Extract the [x, y] coordinate from the center of the cell holding the provided text.  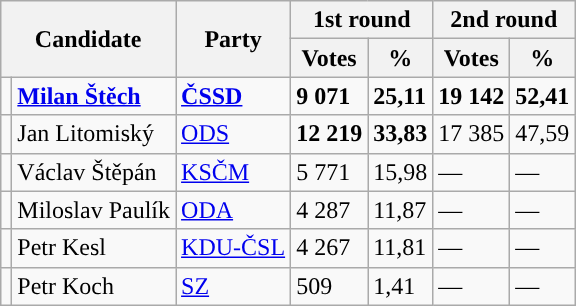
17 385 [472, 134]
47,59 [542, 134]
ODA [234, 210]
33,83 [400, 134]
ČSSD [234, 96]
Party [234, 39]
SZ [234, 286]
Václav Štěpán [94, 172]
KDU-ČSL [234, 248]
Jan Litomiský [94, 134]
Petr Kesl [94, 248]
5 771 [330, 172]
11,87 [400, 210]
2nd round [504, 20]
15,98 [400, 172]
4 267 [330, 248]
4 287 [330, 210]
Miloslav Paulík [94, 210]
19 142 [472, 96]
1,41 [400, 286]
11,81 [400, 248]
KSČM [234, 172]
1st round [362, 20]
Candidate [88, 39]
12 219 [330, 134]
509 [330, 286]
25,11 [400, 96]
9 071 [330, 96]
52,41 [542, 96]
Petr Koch [94, 286]
Milan Štěch [94, 96]
ODS [234, 134]
